Find where the given text appears and provide that cell's center as [x, y] coordinate. 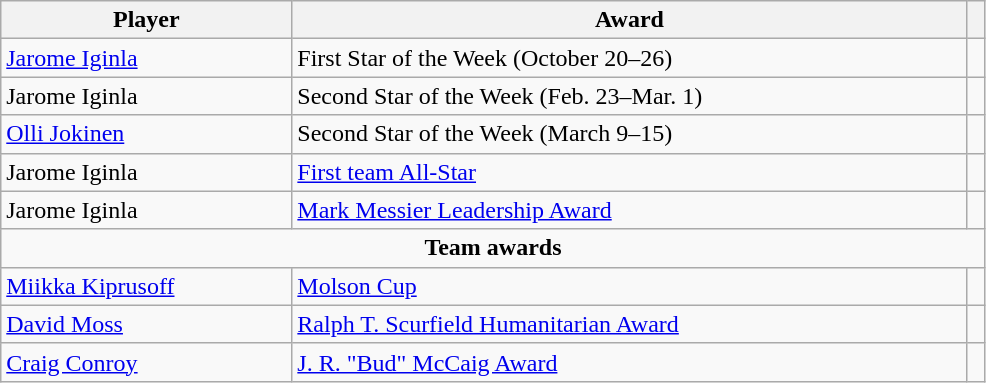
Mark Messier Leadership Award [630, 210]
J. R. "Bud" McCaig Award [630, 362]
Molson Cup [630, 286]
David Moss [146, 324]
First team All-Star [630, 172]
Player [146, 20]
Miikka Kiprusoff [146, 286]
Olli Jokinen [146, 134]
Second Star of the Week (March 9–15) [630, 134]
Team awards [493, 248]
Second Star of the Week (Feb. 23–Mar. 1) [630, 96]
Craig Conroy [146, 362]
Ralph T. Scurfield Humanitarian Award [630, 324]
First Star of the Week (October 20–26) [630, 58]
Award [630, 20]
